Locate the cell with the specified text and output its [X, Y] center coordinate. 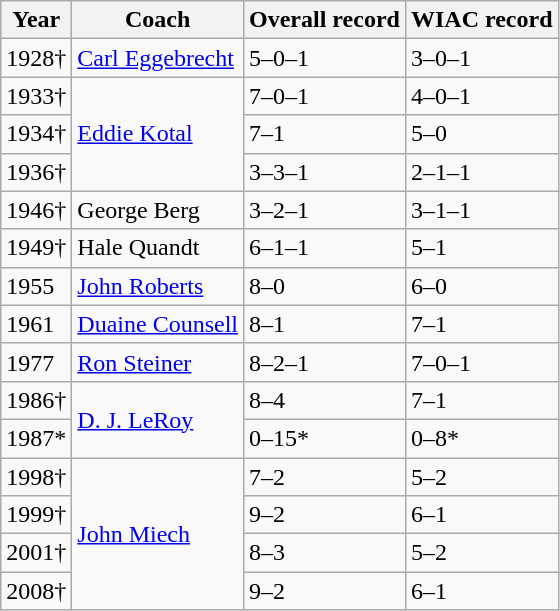
5–1 [482, 248]
D. J. LeRoy [158, 419]
3–2–1 [325, 210]
2–1–1 [482, 172]
John Roberts [158, 286]
8–2–1 [325, 362]
1928† [36, 58]
1998† [36, 477]
WIAC record [482, 20]
3–0–1 [482, 58]
1987* [36, 438]
1934† [36, 134]
Carl Eggebrecht [158, 58]
Hale Quandt [158, 248]
1936† [36, 172]
8–3 [325, 553]
Coach [158, 20]
1977 [36, 362]
0–8* [482, 438]
4–0–1 [482, 96]
1949† [36, 248]
Year [36, 20]
Overall record [325, 20]
5–0–1 [325, 58]
8–0 [325, 286]
1986† [36, 400]
1961 [36, 324]
3–1–1 [482, 210]
6–0 [482, 286]
8–1 [325, 324]
Duaine Counsell [158, 324]
1999† [36, 515]
7–2 [325, 477]
1933† [36, 96]
1955 [36, 286]
0–15* [325, 438]
5–0 [482, 134]
1946† [36, 210]
Eddie Kotal [158, 134]
6–1–1 [325, 248]
8–4 [325, 400]
Ron Steiner [158, 362]
2008† [36, 591]
3–3–1 [325, 172]
George Berg [158, 210]
2001† [36, 553]
John Miech [158, 534]
